Search for the cell housing the specified text and yield its (X, Y) center coordinate. 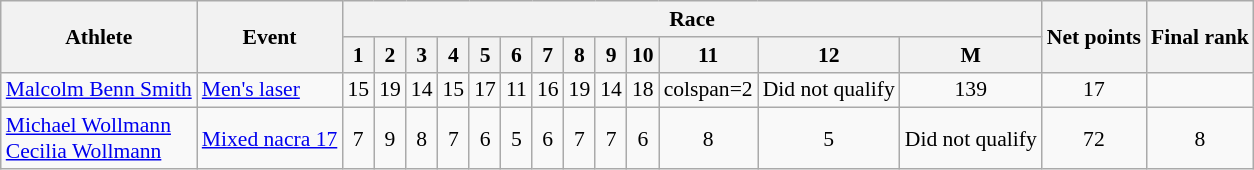
Net points (1094, 36)
4 (453, 55)
Athlete (99, 36)
2 (390, 55)
Michael WollmannCecilia Wollmann (99, 138)
1 (358, 55)
3 (422, 55)
139 (971, 90)
Men's laser (270, 90)
16 (548, 90)
Event (270, 36)
Mixed nacra 17 (270, 138)
Final rank (1200, 36)
12 (829, 55)
Race (692, 19)
72 (1094, 138)
10 (643, 55)
colspan=2 (708, 90)
M (971, 55)
Malcolm Benn Smith (99, 90)
18 (643, 90)
